Capture the cell that displays the provided text and extract its [x, y] central coordinate. 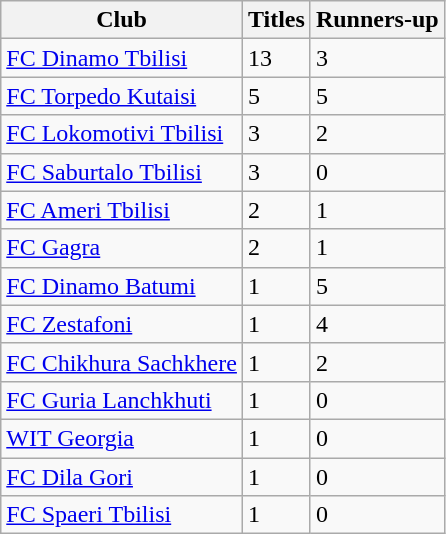
Club [122, 20]
FC Saburtalo Tbilisi [122, 172]
FC Chikhura Sachkhere [122, 362]
4 [377, 324]
WIT Georgia [122, 438]
Titles [276, 20]
FC Zestafoni [122, 324]
FC Dila Gori [122, 477]
13 [276, 58]
FC Dinamo Batumi [122, 286]
FC Gagra [122, 248]
FC Spaeri Tbilisi [122, 515]
FC Guria Lanchkhuti [122, 400]
FC Ameri Tbilisi [122, 210]
Runners-up [377, 20]
FC Dinamo Tbilisi [122, 58]
FC Lokomotivi Tbilisi [122, 134]
FC Torpedo Kutaisi [122, 96]
